Detect which cell encompasses the target text, then output its (x, y) center coordinate. 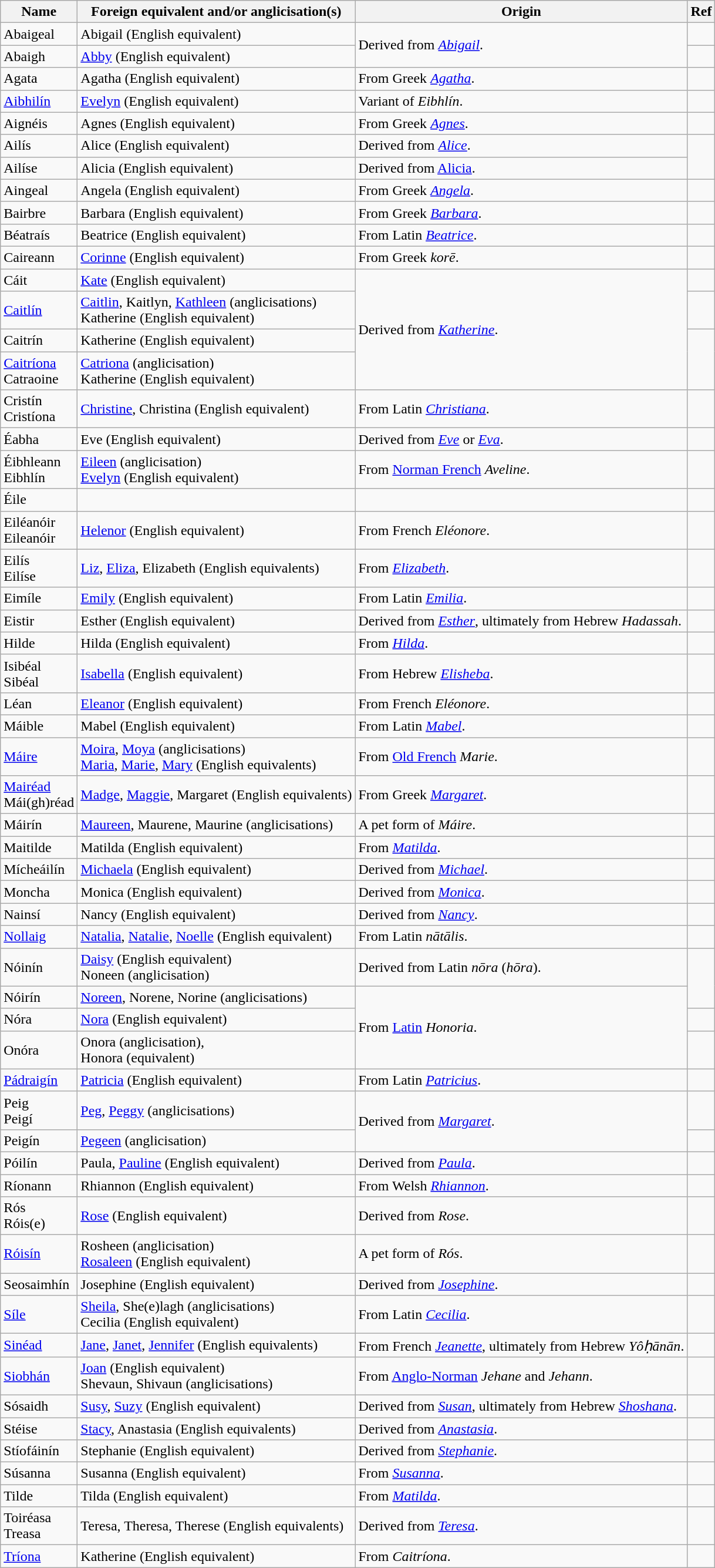
Rose (English equivalent) (216, 1216)
From Hebrew Elisheba. (521, 673)
MairéadMái(gh)réad (39, 795)
A pet form of Rós. (521, 1254)
ÉibhleannEibhlín (39, 470)
PeigPeigí (39, 1110)
Bairbre (39, 213)
Máirín (39, 825)
Máire (39, 756)
Aibhilín (39, 101)
Derived from Katherine. (521, 329)
Stéise (39, 1429)
Isabella (English equivalent) (216, 673)
From Latin Honoria. (521, 1028)
Derived from Nancy. (521, 914)
Monica (English equivalent) (216, 892)
Nainsí (39, 914)
Noreen, Norene, Norine (anglicisations) (216, 997)
Moira, Moya (anglicisations)Maria, Marie, Mary (English equivalents) (216, 756)
Matilda (English equivalent) (216, 847)
EiléanóirEileanóir (39, 530)
Derived from Esther, ultimately from Hebrew Hadassah. (521, 621)
Siobhán (39, 1375)
From Greek Margaret. (521, 795)
From Latin Emilia. (521, 598)
Derived from Anastasia. (521, 1429)
Eimíle (39, 598)
Christine, Christina (English equivalent) (216, 409)
Derived from Alice. (521, 146)
Peigín (39, 1140)
From Latin Patricius. (521, 1080)
Mícheáilín (39, 870)
Agata (39, 79)
Angela (English equivalent) (216, 190)
Ref (701, 12)
Derived from Alicia. (521, 168)
Agatha (English equivalent) (216, 79)
From Latin Mabel. (521, 726)
From Anglo-Norman Jehane and Jehann. (521, 1375)
Eileen (anglicisation)Evelyn (English equivalent) (216, 470)
Maitilde (39, 847)
Foreign equivalent and/or anglicisation(s) (216, 12)
Eleanor (English equivalent) (216, 704)
Abigail (English equivalent) (216, 34)
Hilde (39, 643)
Derived from Teresa. (521, 1526)
Susanna (English equivalent) (216, 1473)
Agnes (English equivalent) (216, 123)
Póilín (39, 1163)
Ríonann (39, 1186)
Rosheen (anglicisation)Rosaleen (English equivalent) (216, 1254)
Mabel (English equivalent) (216, 726)
Maureen, Maurene, Maurine (anglicisations) (216, 825)
Kate (English equivalent) (216, 280)
Caitrín (39, 341)
Derived from Stephanie. (521, 1451)
Eistir (39, 621)
Cáit (39, 280)
Origin (521, 12)
Evelyn (English equivalent) (216, 101)
Alicia (English equivalent) (216, 168)
Eve (English equivalent) (216, 439)
Peg, Peggy (anglicisations) (216, 1110)
CristínCristíona (39, 409)
From Susanna. (521, 1473)
From Caitríona. (521, 1556)
Aignéis (39, 123)
Róisín (39, 1254)
From Hilda. (521, 643)
From French Jeanette, ultimately from Hebrew Yôḥānān. (521, 1345)
From Latin nātālis. (521, 937)
Nóirín (39, 997)
Derived from Eve or Eva. (521, 439)
ToiréasaTreasa (39, 1526)
A pet form of Máire. (521, 825)
Abby (English equivalent) (216, 56)
Madge, Maggie, Margaret (English equivalents) (216, 795)
From Greek Barbara. (521, 213)
Béatraís (39, 235)
Variant of Eibhlín. (521, 101)
Moncha (39, 892)
Derived from Josephine. (521, 1284)
Joan (English equivalent)Shevaun, Shivaun (anglicisations) (216, 1375)
From Elizabeth. (521, 568)
Josephine (English equivalent) (216, 1284)
From Greek Angela. (521, 190)
Beatrice (English equivalent) (216, 235)
From Latin Cecilia. (521, 1314)
Sheila, She(e)lagh (anglicisations)Cecilia (English equivalent) (216, 1314)
Nollaig (39, 937)
Éile (39, 500)
Ailís (39, 146)
Pádraigín (39, 1080)
Nora (English equivalent) (216, 1019)
Derived from Monica. (521, 892)
Hilda (English equivalent) (216, 643)
Derived from Latin nōra (hōra). (521, 967)
Onora (anglicisation),Honora (equivalent) (216, 1050)
Éabha (39, 439)
Nóinín (39, 967)
Síle (39, 1314)
Tilde (39, 1496)
Rhiannon (English equivalent) (216, 1186)
Stíofáinín (39, 1451)
Alice (English equivalent) (216, 146)
Emily (English equivalent) (216, 598)
Paula, Pauline (English equivalent) (216, 1163)
Barbara (English equivalent) (216, 213)
Nancy (English equivalent) (216, 914)
Derived from Margaret. (521, 1122)
Corinne (English equivalent) (216, 257)
EilísEilíse (39, 568)
Onóra (39, 1050)
From Norman French Aveline. (521, 470)
Liz, Eliza, Elizabeth (English equivalents) (216, 568)
Caireann (39, 257)
From Greek Agnes. (521, 123)
Nóra (39, 1019)
Derived from Susan, ultimately from Hebrew Shoshana. (521, 1406)
RósRóis(e) (39, 1216)
From Old French Marie. (521, 756)
Léan (39, 704)
From Greek Agatha. (521, 79)
Abaigh (39, 56)
From Latin Beatrice. (521, 235)
Derived from Paula. (521, 1163)
Derived from Rose. (521, 1216)
Derived from Abigail. (521, 45)
From Greek korē. (521, 257)
Caitlín (39, 310)
From Latin Christiana. (521, 409)
Pegeen (anglicisation) (216, 1140)
Teresa, Theresa, Therese (English equivalents) (216, 1526)
Seosaimhín (39, 1284)
Daisy (English equivalent)Noneen (anglicisation) (216, 967)
Sinéad (39, 1345)
Tríona (39, 1556)
Tilda (English equivalent) (216, 1496)
Name (39, 12)
Súsanna (39, 1473)
IsibéalSibéal (39, 673)
Ailíse (39, 168)
Jane, Janet, Jennifer (English equivalents) (216, 1345)
Catriona (anglicisation)Katherine (English equivalent) (216, 371)
Michaela (English equivalent) (216, 870)
Helenor (English equivalent) (216, 530)
Máible (39, 726)
Susy, Suzy (English equivalent) (216, 1406)
From Welsh Rhiannon. (521, 1186)
Esther (English equivalent) (216, 621)
Patricia (English equivalent) (216, 1080)
Sósaidh (39, 1406)
CaitríonaCatraoine (39, 371)
Derived from Michael. (521, 870)
Stephanie (English equivalent) (216, 1451)
Aingeal (39, 190)
Abaigeal (39, 34)
Stacy, Anastasia (English equivalents) (216, 1429)
Natalia, Natalie, Noelle (English equivalent) (216, 937)
Caitlin, Kaitlyn, Kathleen (anglicisations)Katherine (English equivalent) (216, 310)
